Extract the (X, Y) coordinate from the center of the cell holding the provided text.  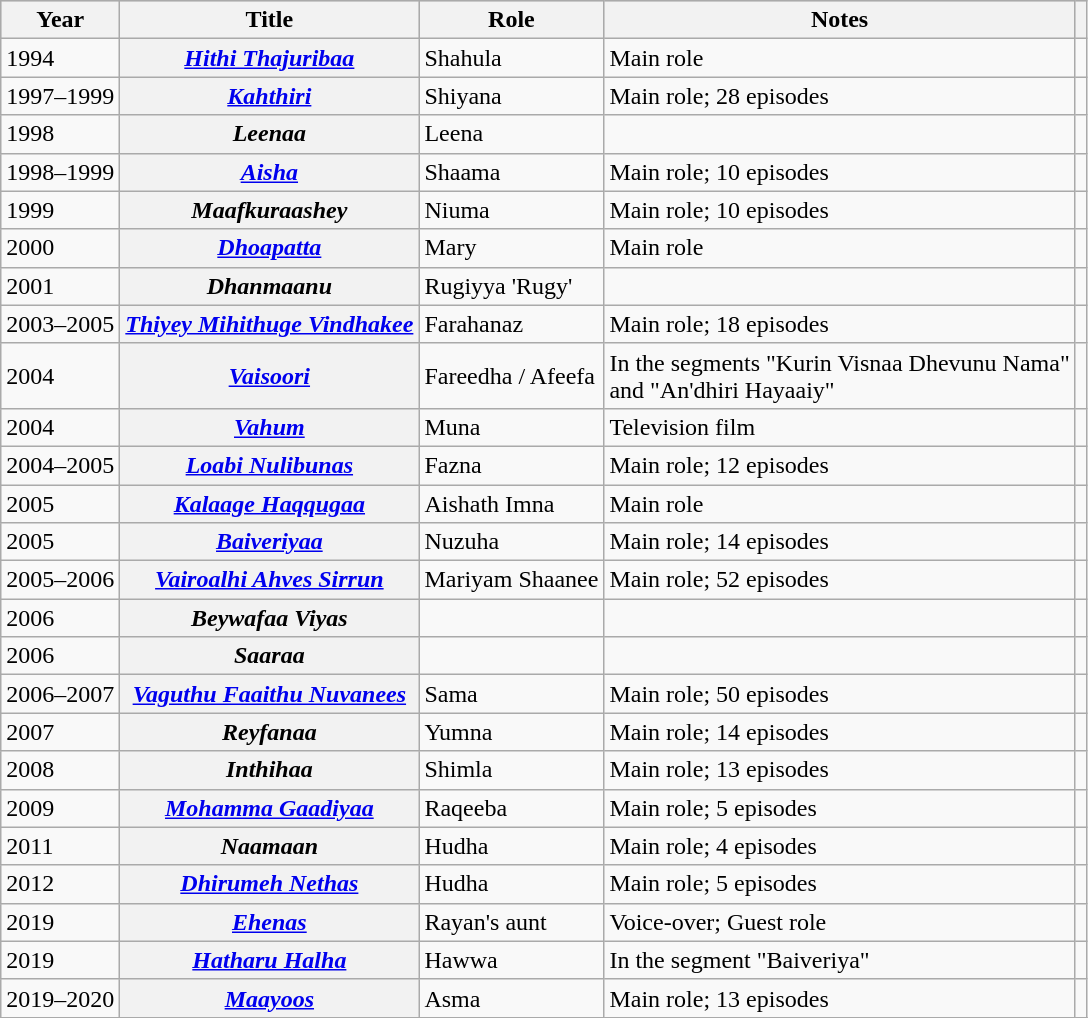
Main role; 18 episodes (840, 324)
2007 (60, 732)
Vairoalhi Ahves Sirrun (270, 580)
Dhoapatta (270, 248)
Hawwa (512, 960)
Farahanaz (512, 324)
Dhanmaanu (270, 286)
Reyfanaa (270, 732)
Voice-over; Guest role (840, 922)
Main role; 4 episodes (840, 846)
Vaisoori (270, 376)
Kahthiri (270, 96)
Main role; 28 episodes (840, 96)
Asma (512, 998)
Shimla (512, 770)
Shaama (512, 172)
Fazna (512, 465)
Nuzuha (512, 542)
2006–2007 (60, 694)
1998–1999 (60, 172)
Yumna (512, 732)
Year (60, 20)
Leenaa (270, 134)
Beywafaa Viyas (270, 618)
Raqeeba (512, 808)
Rayan's aunt (512, 922)
2019–2020 (60, 998)
Dhirumeh Nethas (270, 884)
2012 (60, 884)
In the segment "Baiveriya" (840, 960)
Notes (840, 20)
Kalaage Haqqugaa (270, 503)
Mohamma Gaadiyaa (270, 808)
Vahum (270, 427)
Main role; 52 episodes (840, 580)
2003–2005 (60, 324)
Ehenas (270, 922)
Main role; 12 episodes (840, 465)
Rugiyya 'Rugy' (512, 286)
Maafkuraashey (270, 210)
2004–2005 (60, 465)
1997–1999 (60, 96)
Saaraa (270, 656)
Leena (512, 134)
Sama (512, 694)
Role (512, 20)
Loabi Nulibunas (270, 465)
1994 (60, 58)
Title (270, 20)
Mary (512, 248)
1999 (60, 210)
Niuma (512, 210)
Naamaan (270, 846)
Shahula (512, 58)
2001 (60, 286)
Hithi Thajuribaa (270, 58)
Baiveriyaa (270, 542)
Shiyana (512, 96)
Vaguthu Faaithu Nuvanees (270, 694)
Main role; 50 episodes (840, 694)
1998 (60, 134)
In the segments "Kurin Visnaa Dhevunu Nama"and "An'dhiri Hayaaiy" (840, 376)
2008 (60, 770)
Television film (840, 427)
Aishath Imna (512, 503)
2009 (60, 808)
Inthihaa (270, 770)
2005–2006 (60, 580)
2011 (60, 846)
Fareedha / Afeefa (512, 376)
Maayoos (270, 998)
Muna (512, 427)
Thiyey Mihithuge Vindhakee (270, 324)
Aisha (270, 172)
Mariyam Shaanee (512, 580)
2000 (60, 248)
Hatharu Halha (270, 960)
